Search for the cell housing the specified text and yield its [X, Y] center coordinate. 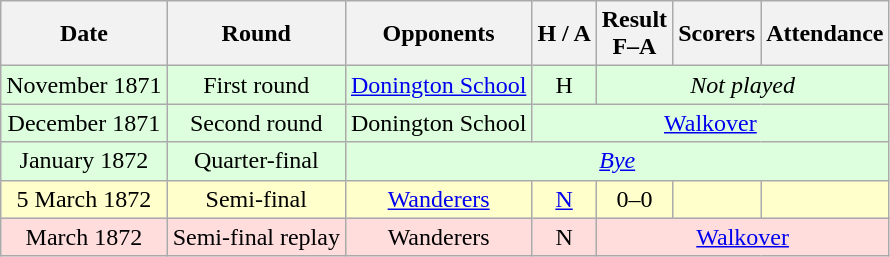
Semi-final replay [256, 237]
Round [256, 34]
Semi-final [256, 199]
Opponents [438, 34]
Quarter-final [256, 161]
H / A [564, 34]
5 March 1872 [84, 199]
H [564, 85]
Scorers [717, 34]
January 1872 [84, 161]
ResultF–A [634, 34]
Bye [617, 161]
0–0 [634, 199]
November 1871 [84, 85]
Not played [742, 85]
Date [84, 34]
First round [256, 85]
Second round [256, 123]
Attendance [825, 34]
March 1872 [84, 237]
December 1871 [84, 123]
